Locate the cell with the specified text and output its (X, Y) center coordinate. 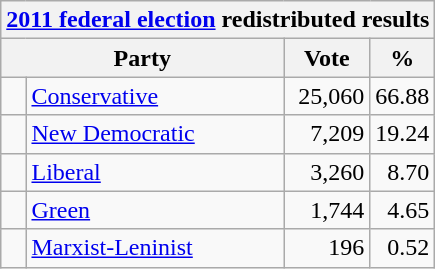
New Democratic (155, 134)
196 (327, 248)
Party (142, 58)
25,060 (327, 96)
Conservative (155, 96)
Vote (327, 58)
2011 federal election redistributed results (218, 20)
1,744 (327, 210)
% (402, 58)
Liberal (155, 172)
Green (155, 210)
66.88 (402, 96)
7,209 (327, 134)
Marxist-Leninist (155, 248)
0.52 (402, 248)
8.70 (402, 172)
19.24 (402, 134)
3,260 (327, 172)
4.65 (402, 210)
